Search for the cell housing the specified text and yield its [X, Y] center coordinate. 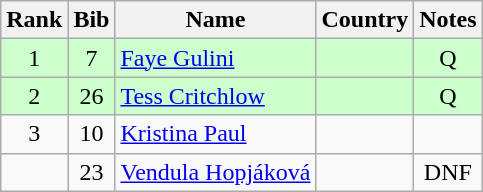
Bib [92, 20]
Rank [34, 20]
3 [34, 134]
2 [34, 96]
Kristina Paul [216, 134]
Country [365, 20]
Notes [448, 20]
7 [92, 58]
1 [34, 58]
23 [92, 172]
Vendula Hopjáková [216, 172]
26 [92, 96]
Name [216, 20]
DNF [448, 172]
10 [92, 134]
Faye Gulini [216, 58]
Tess Critchlow [216, 96]
